From the cell containing the given text, extract its center point as (x, y) coordinate. 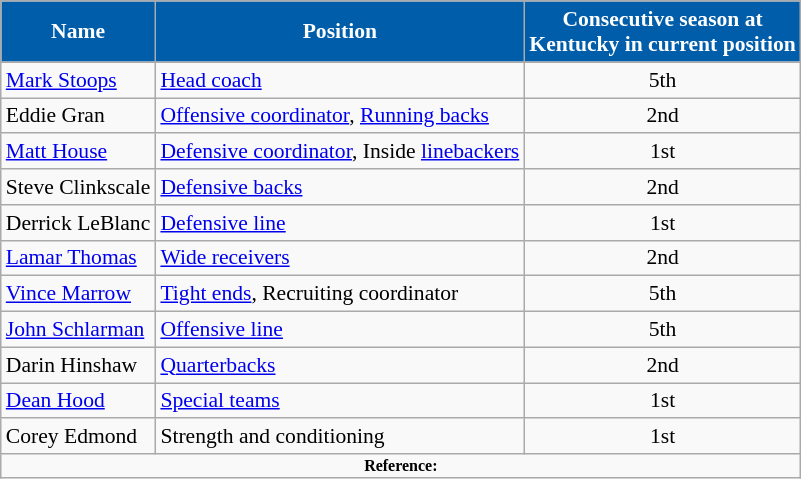
Position (340, 32)
Darin Hinshaw (78, 365)
Name (78, 32)
Vince Marrow (78, 294)
Consecutive season atKentucky in current position (662, 32)
Dean Hood (78, 401)
Offensive coordinator, Running backs (340, 116)
Special teams (340, 401)
Defensive backs (340, 187)
Derrick LeBlanc (78, 223)
John Schlarman (78, 330)
Head coach (340, 80)
Strength and conditioning (340, 437)
Offensive line (340, 330)
Defensive line (340, 223)
Eddie Gran (78, 116)
Defensive coordinator, Inside linebackers (340, 152)
Corey Edmond (78, 437)
Lamar Thomas (78, 258)
Matt House (78, 152)
Reference: (401, 466)
Steve Clinkscale (78, 187)
Quarterbacks (340, 365)
Mark Stoops (78, 80)
Tight ends, Recruiting coordinator (340, 294)
Wide receivers (340, 258)
